From the cell containing the given text, extract its center point as [X, Y] coordinate. 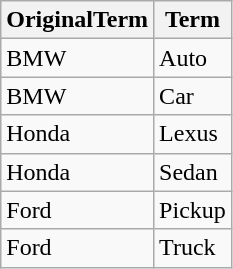
Truck [193, 248]
Term [193, 20]
OriginalTerm [78, 20]
Pickup [193, 210]
Auto [193, 58]
Sedan [193, 172]
Lexus [193, 134]
Car [193, 96]
